Determine the (X, Y) coordinate at the center of the cell enclosing the given text.  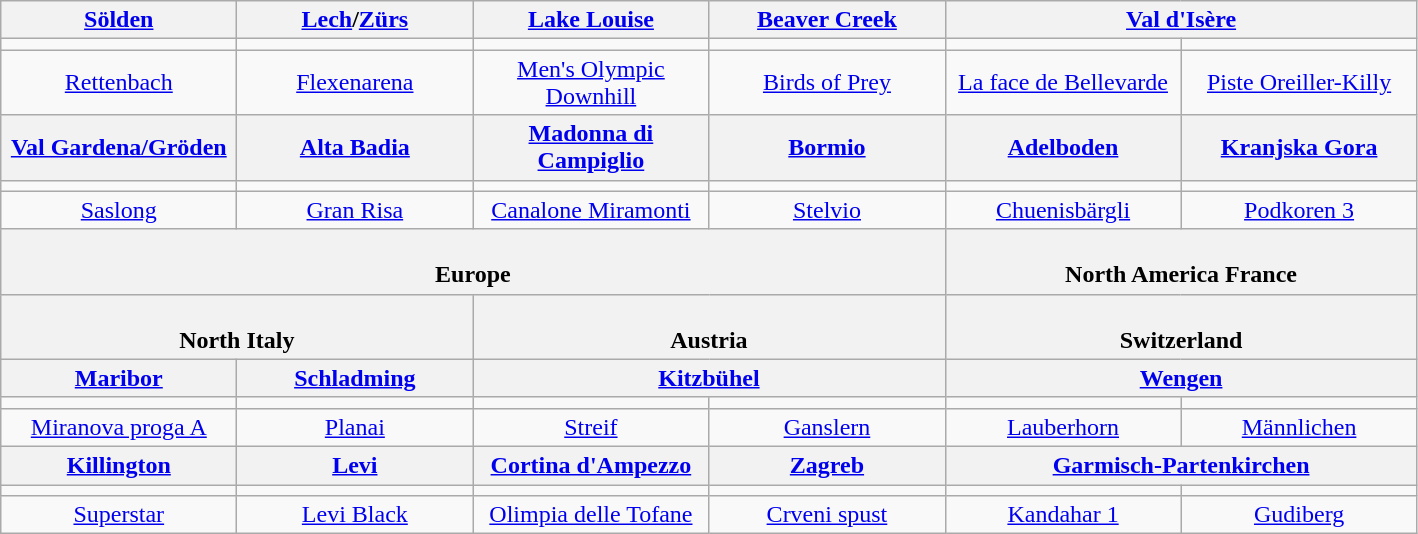
North Italy (237, 326)
Val d'Isère (1181, 20)
Chuenisbärgli (1063, 210)
Crveni spust (827, 515)
Flexenarena (355, 82)
Planai (355, 427)
Garmisch-Partenkirchen (1181, 465)
La face de Bellevarde (1063, 82)
Gudiberg (1299, 515)
Killington (119, 465)
Kranjska Gora (1299, 148)
Superstar (119, 515)
Zagreb (827, 465)
Levi Black (355, 515)
Bormio (827, 148)
Austria (709, 326)
Levi (355, 465)
Saslong (119, 210)
Piste Oreiller-Killy (1299, 82)
Adelboden (1063, 148)
North America France (1181, 262)
Stelvio (827, 210)
Wengen (1181, 378)
Streif (591, 427)
Gran Risa (355, 210)
Rettenbach (119, 82)
Kandahar 1 (1063, 515)
Olimpia delle Tofane (591, 515)
Lauberhorn (1063, 427)
Männlichen (1299, 427)
Men's Olympic Downhill (591, 82)
Lech/Zürs (355, 20)
Val Gardena/Gröden (119, 148)
Lake Louise (591, 20)
Europe (473, 262)
Canalone Miramonti (591, 210)
Birds of Prey (827, 82)
Madonna di Campiglio (591, 148)
Beaver Creek (827, 20)
Ganslern (827, 427)
Miranova proga A (119, 427)
Alta Badia (355, 148)
Schladming (355, 378)
Kitzbühel (709, 378)
Podkoren 3 (1299, 210)
Switzerland (1181, 326)
Sölden (119, 20)
Maribor (119, 378)
Cortina d'Ampezzo (591, 465)
